Pinpoint the cell where the given text exists, returning its (X, Y) midpoint coordinate. 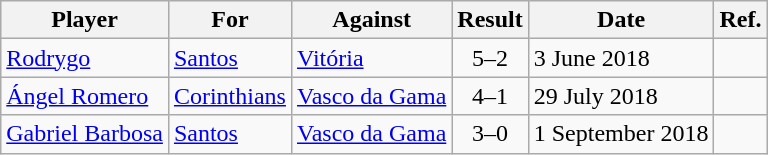
Corinthians (230, 96)
Ref. (740, 20)
Player (85, 20)
Ángel Romero (85, 96)
Rodrygo (85, 58)
Result (490, 20)
29 July 2018 (621, 96)
3–0 (490, 134)
Gabriel Barbosa (85, 134)
1 September 2018 (621, 134)
Against (371, 20)
5–2 (490, 58)
Vitória (371, 58)
For (230, 20)
4–1 (490, 96)
3 June 2018 (621, 58)
Date (621, 20)
